Capture the cell that displays the provided text and extract its (X, Y) central coordinate. 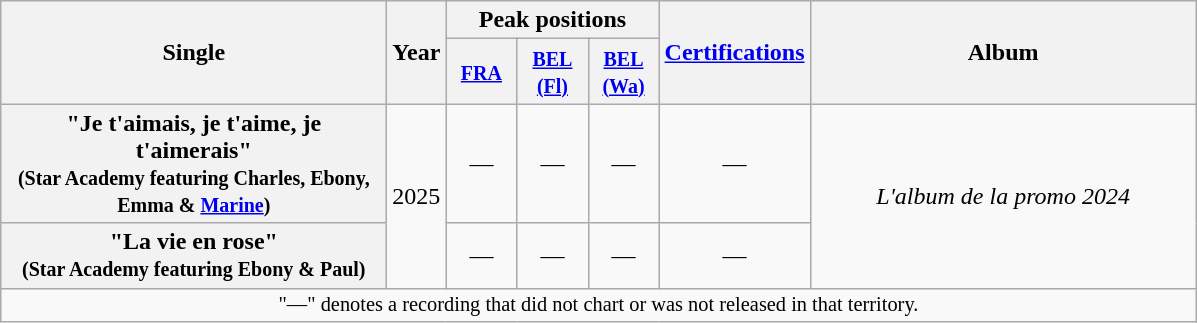
Single (194, 52)
Certifications (734, 52)
"—" denotes a recording that did not chart or was not released in that territory. (598, 305)
L'album de la promo 2024 (1003, 196)
BEL(Fl) (552, 72)
"Je t'aimais, je t'aime, je t'aimerais"(Star Academy featuring Charles, Ebony, Emma & Marine) (194, 164)
Album (1003, 52)
Peak positions (552, 20)
BEL(Wa) (624, 72)
FRA (482, 72)
"La vie en rose"(Star Academy featuring Ebony & Paul) (194, 256)
Year (416, 52)
2025 (416, 196)
